Detect which cell encompasses the target text, then output its (x, y) center coordinate. 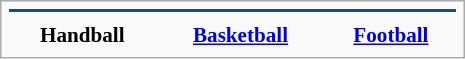
Basketball (241, 35)
Football (392, 35)
Handball (82, 35)
